From the cell containing the given text, extract its center point as [X, Y] coordinate. 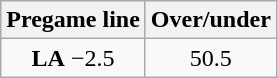
Over/under [210, 20]
LA −2.5 [74, 58]
Pregame line [74, 20]
50.5 [210, 58]
